Return [X, Y] of the center of cell containing provided text 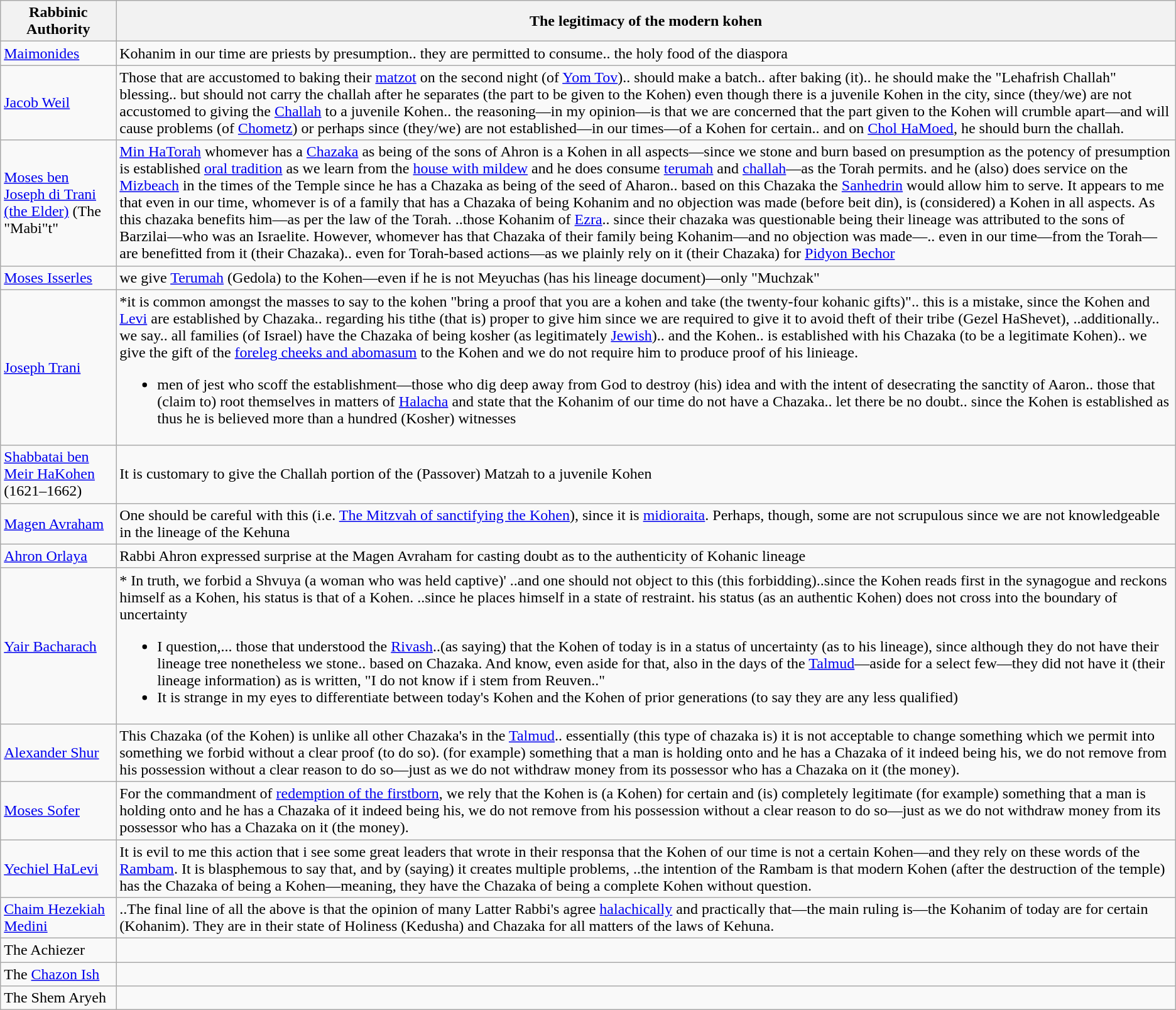
Yair Bacharach [58, 646]
Shabbatai ben Meir HaKohen (1621–1662) [58, 474]
Chaim Hezekiah Medini [58, 918]
Alexander Shur [58, 752]
Moses Isserles [58, 278]
Ahron Orlaya [58, 556]
The Chazon Ish [58, 974]
It is customary to give the Challah portion of the (Passover) Matzah to a juvenile Kohen [646, 474]
Moses ben Joseph di Trani (the Elder) (The "Mabi"t" [58, 203]
Yechiel HaLevi [58, 868]
The Shem Aryeh [58, 998]
Joseph Trani [58, 367]
The Achiezer [58, 950]
we give Terumah (Gedola) to the Kohen—even if he is not Meyuchas (has his lineage document)—only "Muchzak" [646, 278]
Rabbinic Authority [58, 21]
Maimonides [58, 53]
The legitimacy of the modern kohen [646, 21]
Rabbi Ahron expressed surprise at the Magen Avraham for casting doubt as to the authenticity of Kohanic lineage [646, 556]
Magen Avraham [58, 524]
Jacob Weil [58, 103]
Kohanim in our time are priests by presumption.. they are permitted to consume.. the holy food of the diaspora [646, 53]
Moses Sofer [58, 810]
